Provide the (X, Y) coordinate of the cell's center where the given text is located.  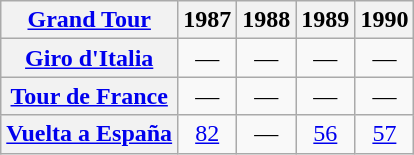
Giro d'Italia (90, 58)
Tour de France (90, 96)
1989 (326, 20)
1987 (208, 20)
Grand Tour (90, 20)
57 (384, 134)
1990 (384, 20)
1988 (266, 20)
56 (326, 134)
82 (208, 134)
Vuelta a España (90, 134)
